Capture the cell that displays the provided text and extract its [x, y] central coordinate. 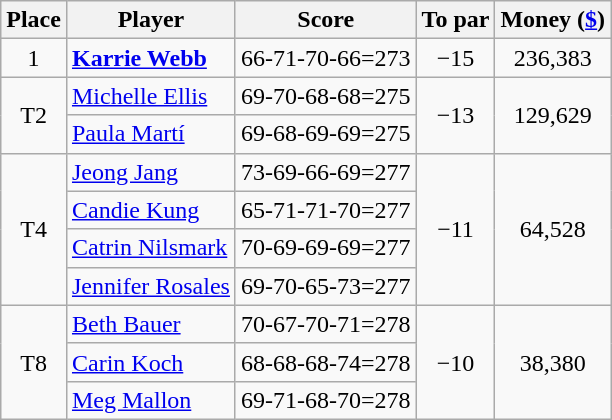
38,380 [553, 362]
Money ($) [553, 20]
68-68-68-74=278 [326, 362]
1 [34, 58]
−10 [456, 362]
Candie Kung [150, 210]
70-69-69-69=277 [326, 248]
69-70-68-68=275 [326, 96]
69-68-69-69=275 [326, 134]
Catrin Nilsmark [150, 248]
Michelle Ellis [150, 96]
Player [150, 20]
−15 [456, 58]
T8 [34, 362]
Jennifer Rosales [150, 286]
T2 [34, 115]
69-70-65-73=277 [326, 286]
Paula Martí [150, 134]
−13 [456, 115]
66-71-70-66=273 [326, 58]
129,629 [553, 115]
To par [456, 20]
Beth Bauer [150, 324]
Place [34, 20]
Meg Mallon [150, 400]
Karrie Webb [150, 58]
70-67-70-71=278 [326, 324]
73-69-66-69=277 [326, 172]
69-71-68-70=278 [326, 400]
−11 [456, 229]
236,383 [553, 58]
T4 [34, 229]
Carin Koch [150, 362]
Score [326, 20]
65-71-71-70=277 [326, 210]
Jeong Jang [150, 172]
64,528 [553, 229]
